Detect which cell encompasses the target text, then output its [X, Y] center coordinate. 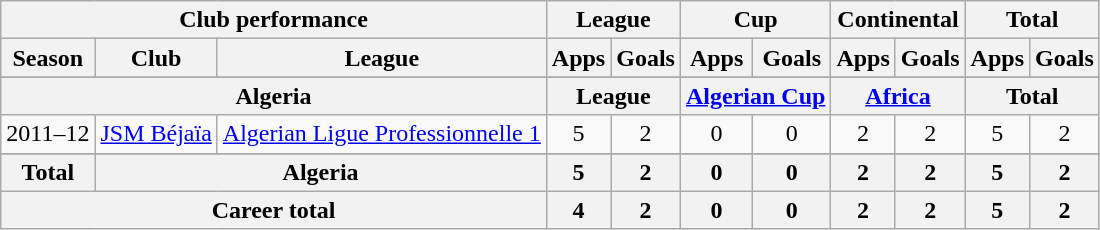
Club performance [274, 20]
2011–12 [48, 134]
Continental [898, 20]
Cup [755, 20]
Career total [274, 210]
Club [156, 58]
Africa [898, 96]
Algerian Ligue Professionnelle 1 [382, 134]
4 [578, 210]
Algerian Cup [755, 96]
Season [48, 58]
JSM Béjaïa [156, 134]
